For the text-containing cell, return its midpoint in (X, Y) coordinate format. 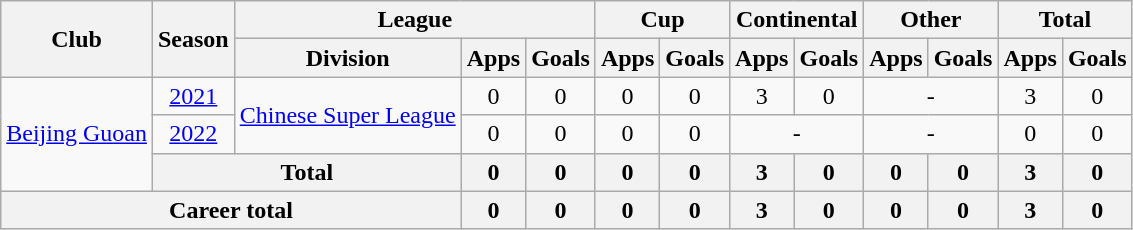
Season (193, 39)
2021 (193, 96)
Beijing Guoan (77, 134)
Continental (797, 20)
Other (931, 20)
Club (77, 39)
2022 (193, 134)
Career total (231, 210)
Chinese Super League (348, 115)
Cup (662, 20)
Division (348, 58)
League (414, 20)
